Search for the cell housing the specified text and yield its (X, Y) center coordinate. 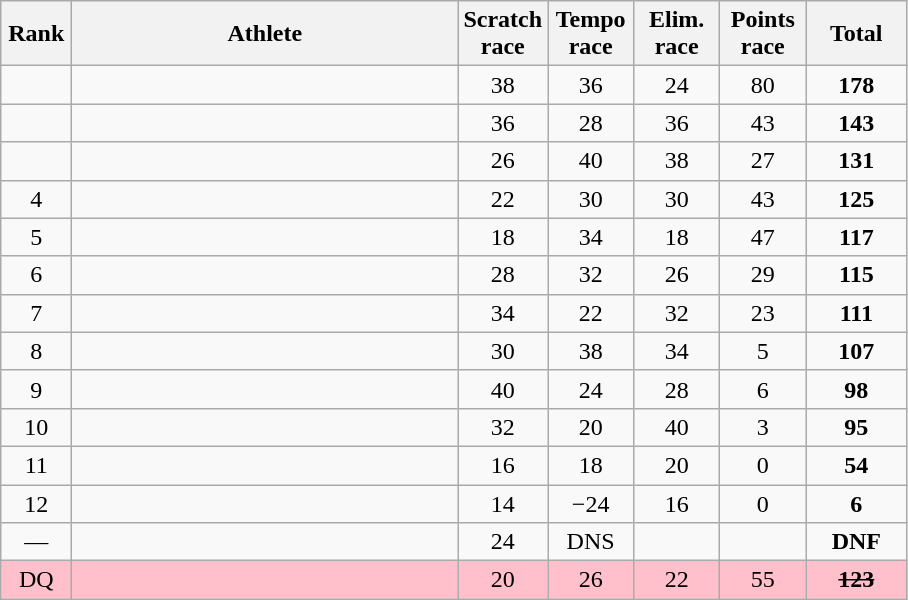
10 (36, 427)
9 (36, 389)
123 (856, 580)
— (36, 542)
14 (503, 503)
DNS (591, 542)
11 (36, 465)
Temporace (591, 34)
Elim.race (677, 34)
Rank (36, 34)
Pointsrace (763, 34)
7 (36, 313)
−24 (591, 503)
54 (856, 465)
Scratchrace (503, 34)
29 (763, 275)
178 (856, 85)
111 (856, 313)
80 (763, 85)
95 (856, 427)
3 (763, 427)
47 (763, 237)
55 (763, 580)
8 (36, 351)
143 (856, 123)
12 (36, 503)
23 (763, 313)
117 (856, 237)
115 (856, 275)
131 (856, 161)
27 (763, 161)
98 (856, 389)
Total (856, 34)
DNF (856, 542)
4 (36, 199)
107 (856, 351)
Athlete (265, 34)
DQ (36, 580)
125 (856, 199)
